Capture the cell that displays the provided text and extract its (X, Y) central coordinate. 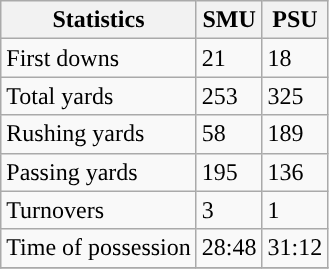
28:48 (229, 248)
195 (229, 172)
21 (229, 58)
SMU (229, 20)
Total yards (99, 96)
3 (229, 210)
136 (295, 172)
Turnovers (99, 210)
189 (295, 134)
PSU (295, 20)
Time of possession (99, 248)
253 (229, 96)
1 (295, 210)
Statistics (99, 20)
325 (295, 96)
First downs (99, 58)
31:12 (295, 248)
Rushing yards (99, 134)
Passing yards (99, 172)
58 (229, 134)
18 (295, 58)
